Identify which cell holds the provided text, then report its [X, Y] central coordinate. 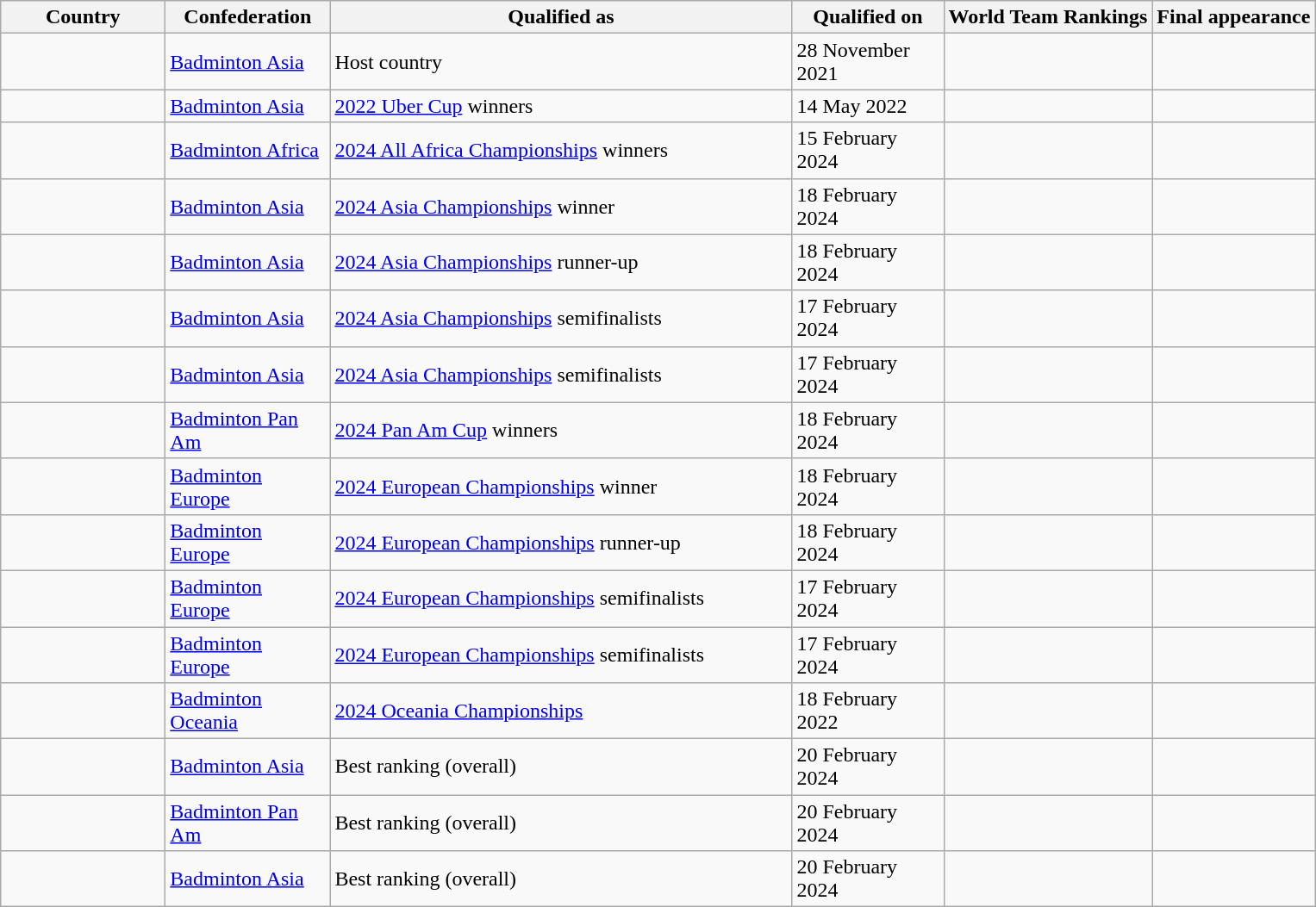
Country [83, 17]
Final appearance [1234, 17]
2024 Pan Am Cup winners [561, 431]
28 November 2021 [868, 62]
18 February 2022 [868, 711]
2024 European Championships runner-up [561, 543]
2024 All Africa Championships winners [561, 150]
Host country [561, 62]
2024 Asia Championships runner-up [561, 262]
2024 European Championships winner [561, 486]
Qualified as [561, 17]
2024 Oceania Championships [561, 711]
2024 Asia Championships winner [561, 207]
15 February 2024 [868, 150]
2022 Uber Cup winners [561, 106]
Badminton Africa [248, 150]
Confederation [248, 17]
14 May 2022 [868, 106]
Badminton Oceania [248, 711]
World Team Rankings [1048, 17]
Qualified on [868, 17]
